Locate the cell with the specified text and output its [x, y] center coordinate. 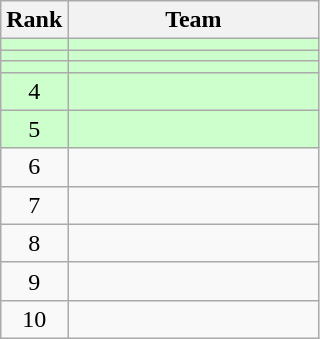
Rank [34, 20]
10 [34, 319]
7 [34, 205]
8 [34, 243]
6 [34, 167]
9 [34, 281]
Team [194, 20]
4 [34, 91]
5 [34, 129]
